Locate the cell with the specified text and output its [x, y] center coordinate. 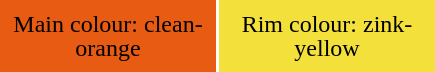
Main colour: clean-orange [108, 36]
Rim colour: zink-yellow [327, 36]
